Return the (x, y) coordinate for the center point of the cell that contains the specified text.  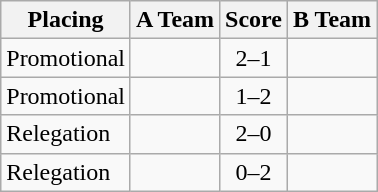
0–2 (254, 172)
1–2 (254, 96)
B Team (332, 20)
2–1 (254, 58)
Placing (66, 20)
2–0 (254, 134)
A Team (174, 20)
Score (254, 20)
